Extract the (x, y) coordinate from the center of the cell holding the provided text.  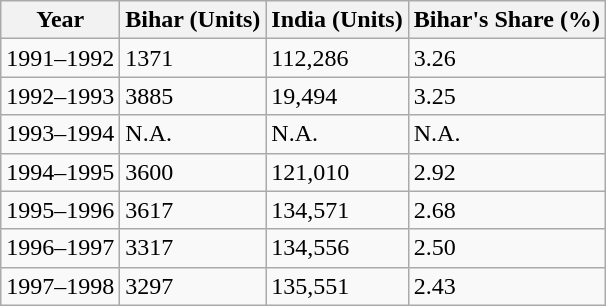
3600 (193, 172)
3.26 (506, 58)
2.43 (506, 286)
3617 (193, 210)
2.50 (506, 248)
1994–1995 (60, 172)
1993–1994 (60, 134)
1997–1998 (60, 286)
Bihar (Units) (193, 20)
3297 (193, 286)
19,494 (337, 96)
1995–1996 (60, 210)
134,571 (337, 210)
1996–1997 (60, 248)
3317 (193, 248)
2.68 (506, 210)
1992–1993 (60, 96)
134,556 (337, 248)
Bihar's Share (%) (506, 20)
135,551 (337, 286)
India (Units) (337, 20)
3885 (193, 96)
1371 (193, 58)
121,010 (337, 172)
Year (60, 20)
3.25 (506, 96)
1991–1992 (60, 58)
112,286 (337, 58)
2.92 (506, 172)
